From the cell containing the given text, extract its center point as (X, Y) coordinate. 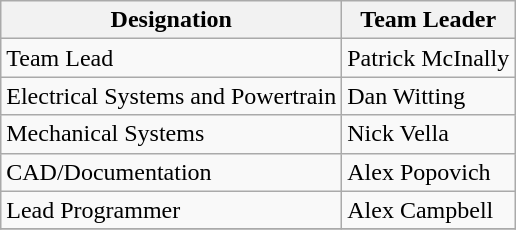
Lead Programmer (172, 210)
Alex Campbell (428, 210)
Mechanical Systems (172, 134)
CAD/Documentation (172, 172)
Team Leader (428, 20)
Alex Popovich (428, 172)
Electrical Systems and Powertrain (172, 96)
Patrick McInally (428, 58)
Designation (172, 20)
Nick Vella (428, 134)
Dan Witting (428, 96)
Team Lead (172, 58)
